For the text-containing cell, return its midpoint in (x, y) coordinate format. 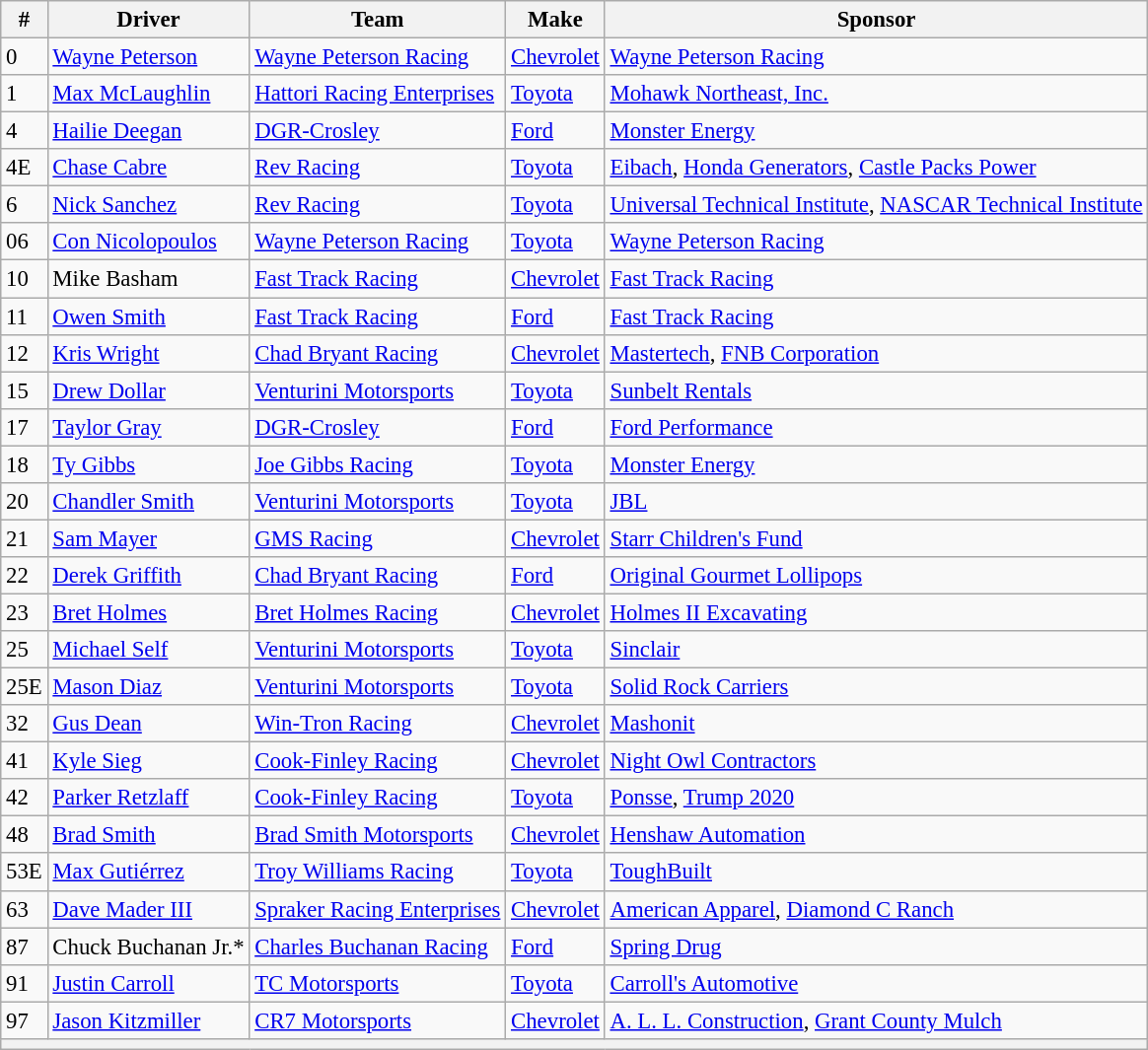
Mastertech, FNB Corporation (876, 353)
Justin Carroll (148, 983)
Spraker Racing Enterprises (378, 909)
20 (24, 502)
Ponsse, Trump 2020 (876, 798)
Charles Buchanan Racing (378, 946)
Max Gutiérrez (148, 873)
American Apparel, Diamond C Ranch (876, 909)
Kyle Sieg (148, 761)
Max McLaughlin (148, 94)
Holmes II Excavating (876, 612)
Dave Mader III (148, 909)
Parker Retzlaff (148, 798)
10 (24, 279)
Hailie Deegan (148, 131)
Taylor Gray (148, 427)
1 (24, 94)
23 (24, 612)
Nick Sanchez (148, 205)
Make (555, 20)
11 (24, 316)
TC Motorsports (378, 983)
Sunbelt Rentals (876, 390)
CR7 Motorsports (378, 1020)
Sam Mayer (148, 538)
GMS Racing (378, 538)
Original Gourmet Lollipops (876, 576)
Derek Griffith (148, 576)
97 (24, 1020)
# (24, 20)
Spring Drug (876, 946)
Brad Smith (148, 835)
Hattori Racing Enterprises (378, 94)
17 (24, 427)
Owen Smith (148, 316)
21 (24, 538)
91 (24, 983)
Brad Smith Motorsports (378, 835)
Drew Dollar (148, 390)
Henshaw Automation (876, 835)
Ford Performance (876, 427)
25 (24, 650)
63 (24, 909)
87 (24, 946)
22 (24, 576)
Mohawk Northeast, Inc. (876, 94)
32 (24, 724)
06 (24, 242)
Universal Technical Institute, NASCAR Technical Institute (876, 205)
4 (24, 131)
Chandler Smith (148, 502)
48 (24, 835)
Mason Diaz (148, 687)
Sponsor (876, 20)
53E (24, 873)
Win-Tron Racing (378, 724)
6 (24, 205)
JBL (876, 502)
Starr Children's Fund (876, 538)
Chase Cabre (148, 168)
18 (24, 464)
Bret Holmes (148, 612)
12 (24, 353)
Joe Gibbs Racing (378, 464)
Team (378, 20)
4E (24, 168)
25E (24, 687)
Troy Williams Racing (378, 873)
Ty Gibbs (148, 464)
Jason Kitzmiller (148, 1020)
Bret Holmes Racing (378, 612)
Sinclair (876, 650)
Eibach, Honda Generators, Castle Packs Power (876, 168)
Wayne Peterson (148, 57)
41 (24, 761)
Gus Dean (148, 724)
Chuck Buchanan Jr.* (148, 946)
Michael Self (148, 650)
Solid Rock Carriers (876, 687)
15 (24, 390)
Night Owl Contractors (876, 761)
ToughBuilt (876, 873)
Mike Basham (148, 279)
Mashonit (876, 724)
Carroll's Automotive (876, 983)
Kris Wright (148, 353)
Driver (148, 20)
A. L. L. Construction, Grant County Mulch (876, 1020)
0 (24, 57)
42 (24, 798)
Con Nicolopoulos (148, 242)
